Pinpoint the cell where the given text exists, returning its (X, Y) midpoint coordinate. 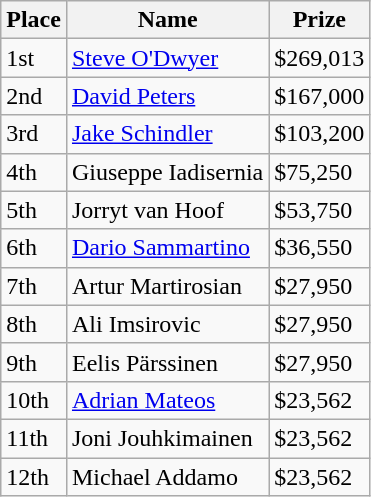
3rd (34, 134)
5th (34, 210)
12th (34, 477)
$75,250 (320, 172)
Dario Sammartino (167, 248)
Eelis Pärssinen (167, 362)
Jorryt van Hoof (167, 210)
11th (34, 438)
Jake Schindler (167, 134)
$103,200 (320, 134)
$53,750 (320, 210)
$269,013 (320, 58)
Name (167, 20)
Adrian Mateos (167, 400)
Place (34, 20)
$36,550 (320, 248)
David Peters (167, 96)
1st (34, 58)
Ali Imsirovic (167, 324)
6th (34, 248)
4th (34, 172)
7th (34, 286)
Michael Addamo (167, 477)
Joni Jouhkimainen (167, 438)
9th (34, 362)
Giuseppe Iadisernia (167, 172)
8th (34, 324)
Steve O'Dwyer (167, 58)
Artur Martirosian (167, 286)
$167,000 (320, 96)
2nd (34, 96)
Prize (320, 20)
10th (34, 400)
